Extract the [x, y] coordinate from the center of the cell holding the provided text.  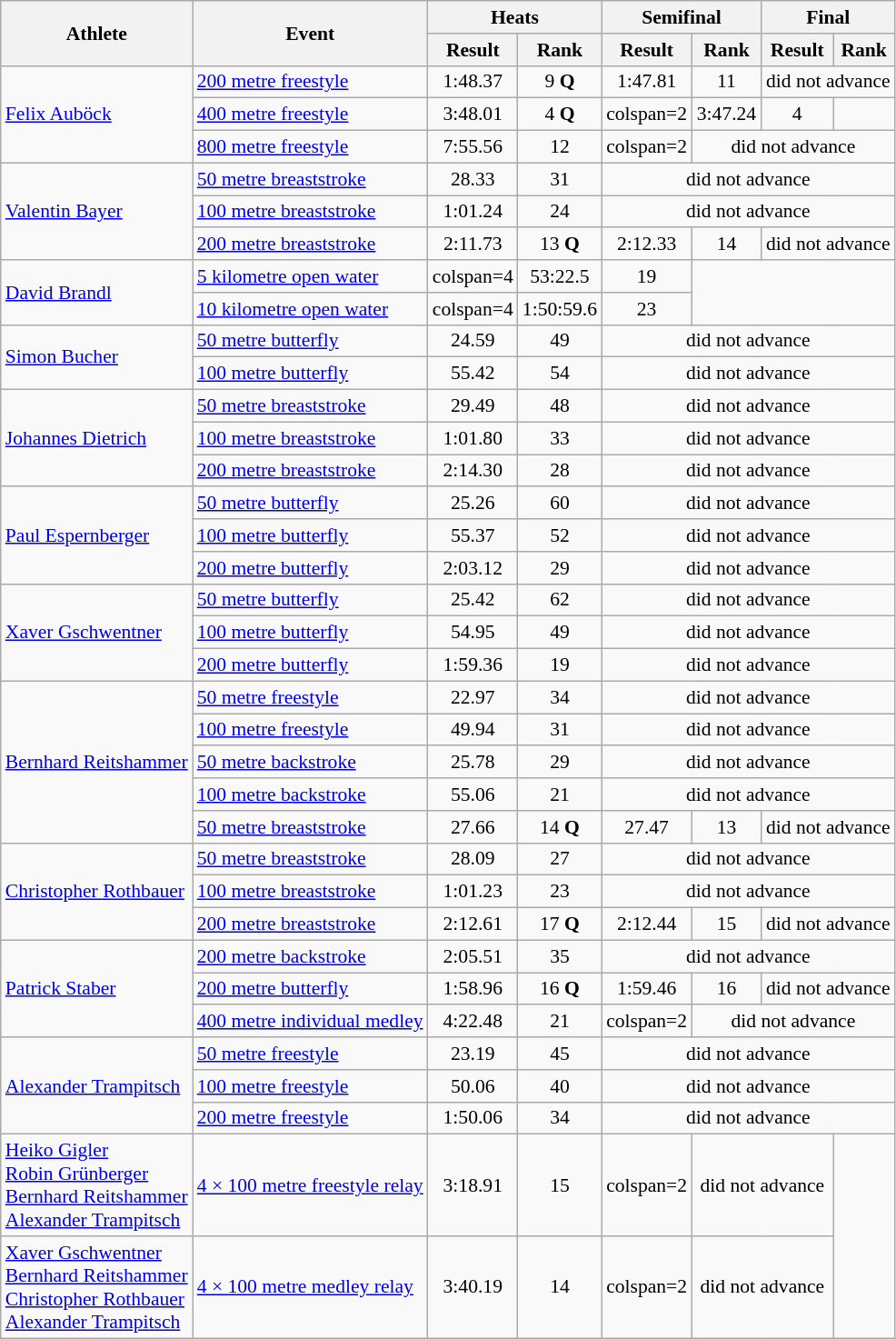
27 [560, 859]
3:48.01 [473, 115]
45 [560, 1054]
1:59.46 [647, 989]
1:48.37 [473, 82]
Event [311, 33]
1:01.24 [473, 212]
3:18.91 [473, 1185]
27.66 [473, 827]
2:12.61 [473, 924]
1:01.80 [473, 438]
11 [727, 82]
25.42 [473, 600]
800 metre freestyle [311, 147]
24.59 [473, 341]
16 Q [560, 989]
5 kilometre open water [311, 276]
49.94 [473, 730]
9 Q [560, 82]
Johannes Dietrich [96, 438]
1:47.81 [647, 82]
10 kilometre open water [311, 309]
4 × 100 metre medley relay [311, 1287]
28.09 [473, 859]
Paul Espernberger [96, 536]
400 metre freestyle [311, 115]
35 [560, 956]
3:47.24 [727, 115]
Christopher Rothbauer [96, 891]
29.49 [473, 406]
17 Q [560, 924]
48 [560, 406]
Simon Bucher [96, 356]
2:12.44 [647, 924]
23.19 [473, 1054]
13 Q [560, 245]
16 [727, 989]
4 Q [560, 115]
2:11.73 [473, 245]
24 [560, 212]
4 [798, 115]
200 metre backstroke [311, 956]
4:22.48 [473, 1022]
1:59.36 [473, 665]
28.33 [473, 179]
Semifinal [682, 17]
25.78 [473, 763]
60 [560, 504]
50 metre backstroke [311, 763]
3:40.19 [473, 1287]
1:58.96 [473, 989]
13 [727, 827]
Heiko GiglerRobin GrünbergerBernhard ReitshammerAlexander Trampitsch [96, 1185]
53:22.5 [560, 276]
Heats [514, 17]
2:12.33 [647, 245]
2:03.12 [473, 568]
54 [560, 374]
David Brandl [96, 293]
33 [560, 438]
55.37 [473, 535]
4 × 100 metre freestyle relay [311, 1185]
Valentin Bayer [96, 211]
Athlete [96, 33]
28 [560, 471]
1:50:59.6 [560, 309]
55.06 [473, 794]
14 Q [560, 827]
2:14.30 [473, 471]
40 [560, 1086]
52 [560, 535]
2:05.51 [473, 956]
1:01.23 [473, 892]
12 [560, 147]
Alexander Trampitsch [96, 1085]
27.47 [647, 827]
25.26 [473, 504]
Felix Auböck [96, 115]
54.95 [473, 633]
Xaver Gschwentner [96, 633]
50.06 [473, 1086]
1:50.06 [473, 1118]
22.97 [473, 697]
100 metre backstroke [311, 794]
55.42 [473, 374]
400 metre individual medley [311, 1022]
Bernhard Reitshammer [96, 762]
7:55.56 [473, 147]
Xaver GschwentnerBernhard ReitshammerChristopher RothbauerAlexander Trampitsch [96, 1287]
Patrick Staber [96, 989]
62 [560, 600]
Final [829, 17]
